Return the (x, y) coordinate for the center point of the cell that contains the specified text.  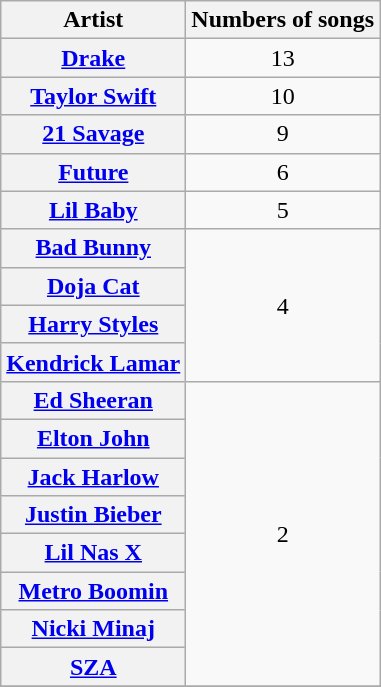
Nicki Minaj (94, 629)
Drake (94, 58)
Justin Bieber (94, 515)
Elton John (94, 438)
Lil Nas X (94, 553)
21 Savage (94, 134)
13 (283, 58)
4 (283, 305)
9 (283, 134)
Future (94, 172)
Lil Baby (94, 210)
Bad Bunny (94, 248)
Metro Boomin (94, 591)
Doja Cat (94, 286)
Numbers of songs (283, 20)
10 (283, 96)
Harry Styles (94, 324)
Artist (94, 20)
Ed Sheeran (94, 400)
6 (283, 172)
2 (283, 533)
SZA (94, 667)
Kendrick Lamar (94, 362)
5 (283, 210)
Jack Harlow (94, 477)
Taylor Swift (94, 96)
